Scan for the cell matching the given text and deliver its [X, Y] coordinate at center. 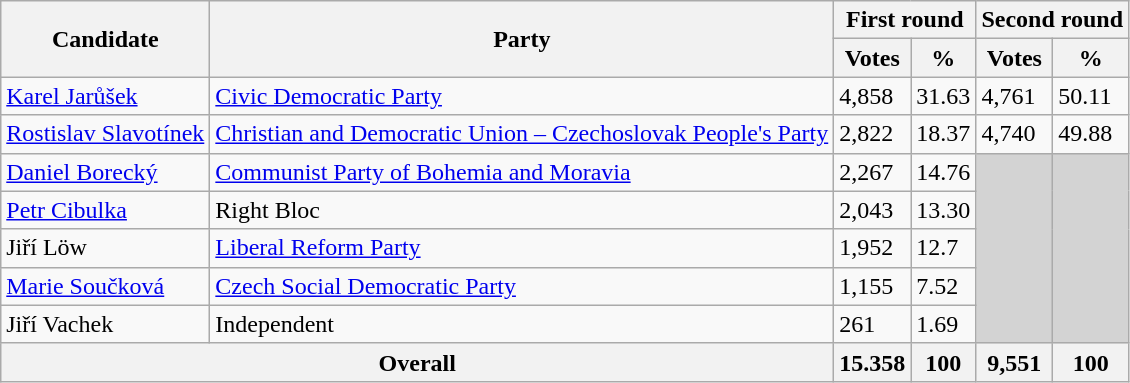
2,822 [872, 134]
Daniel Borecký [106, 172]
31.63 [944, 96]
Jiří Löw [106, 248]
First round [905, 20]
14.76 [944, 172]
4,761 [1014, 96]
Rostislav Slavotínek [106, 134]
18.37 [944, 134]
7.52 [944, 286]
15.358 [872, 362]
261 [872, 324]
Marie Součková [106, 286]
13.30 [944, 210]
Petr Cibulka [106, 210]
1,952 [872, 248]
Right Bloc [522, 210]
2,267 [872, 172]
50.11 [1091, 96]
Liberal Reform Party [522, 248]
Karel Jarůšek [106, 96]
Communist Party of Bohemia and Moravia [522, 172]
49.88 [1091, 134]
4,740 [1014, 134]
Second round [1052, 20]
1,155 [872, 286]
Independent [522, 324]
Civic Democratic Party [522, 96]
Party [522, 39]
2,043 [872, 210]
Overall [418, 362]
9,551 [1014, 362]
4,858 [872, 96]
Candidate [106, 39]
12.7 [944, 248]
Christian and Democratic Union – Czechoslovak People's Party [522, 134]
Jiří Vachek [106, 324]
Czech Social Democratic Party [522, 286]
1.69 [944, 324]
